Determine the [x, y] coordinate at the center of the cell enclosing the given text.  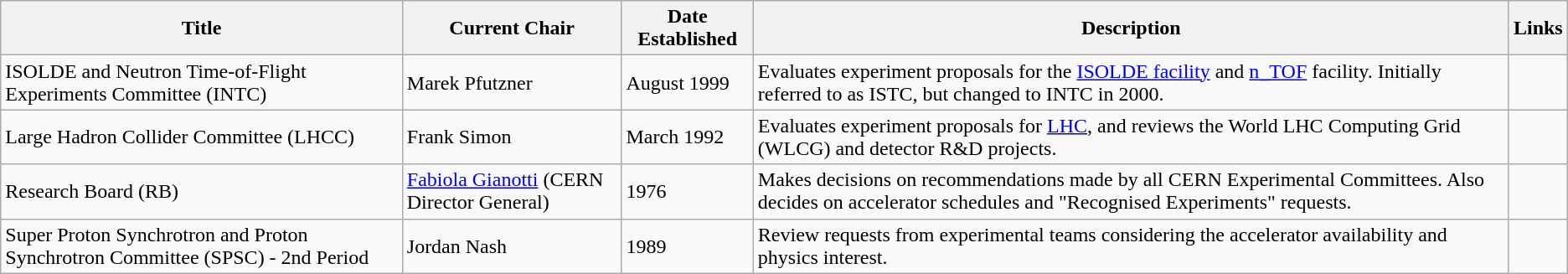
Title [202, 28]
ISOLDE and Neutron Time-of-Flight Experiments Committee (INTC) [202, 82]
Evaluates experiment proposals for LHC, and reviews the World LHC Computing Grid (WLCG) and detector R&D projects. [1131, 137]
March 1992 [687, 137]
Description [1131, 28]
Research Board (RB) [202, 191]
Date Established [687, 28]
1976 [687, 191]
Large Hadron Collider Committee (LHCC) [202, 137]
Super Proton Synchrotron and Proton Synchrotron Committee (SPSC) - 2nd Period [202, 246]
Marek Pfutzner [512, 82]
Jordan Nash [512, 246]
Frank Simon [512, 137]
Fabiola Gianotti (CERN Director General) [512, 191]
Review requests from experimental teams considering the accelerator availability and physics interest. [1131, 246]
Current Chair [512, 28]
1989 [687, 246]
Evaluates experiment proposals for the ISOLDE facility and n_TOF facility. Initially referred to as ISTC, but changed to INTC in 2000. [1131, 82]
August 1999 [687, 82]
Links [1538, 28]
